Pinpoint the cell where the given text exists, returning its (x, y) midpoint coordinate. 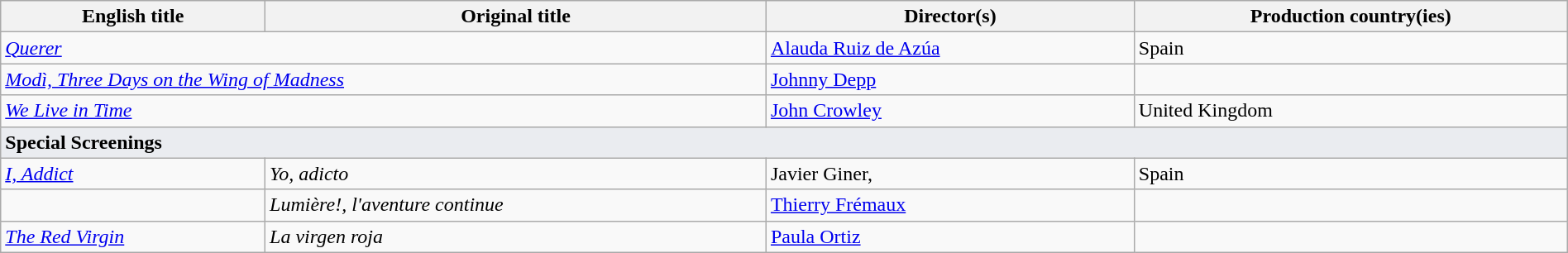
United Kingdom (1350, 111)
Querer (384, 48)
Special Screenings (784, 142)
English title (133, 17)
Javier Giner, (949, 174)
Johnny Depp (949, 79)
Production country(ies) (1350, 17)
Director(s) (949, 17)
Original title (516, 17)
Modì, Three Days on the Wing of Madness (384, 79)
Yo, adicto (516, 174)
Lumière!, l'aventure continue (516, 205)
Paula Ortiz (949, 236)
We Live in Time (384, 111)
I, Addict (133, 174)
Alauda Ruiz de Azúa (949, 48)
La virgen roja (516, 236)
Thierry Frémaux (949, 205)
John Crowley (949, 111)
The Red Virgin (133, 236)
